For the text-containing cell, return its midpoint in [x, y] coordinate format. 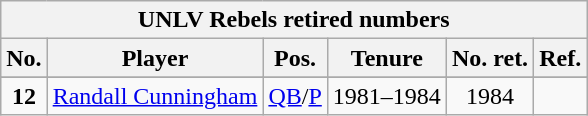
Tenure [386, 58]
QB/P [295, 96]
1981–1984 [386, 96]
Ref. [560, 58]
No. [24, 58]
12 [24, 96]
1984 [490, 96]
Randall Cunningham [155, 96]
Player [155, 58]
Pos. [295, 58]
UNLV Rebels retired numbers [294, 20]
No. ret. [490, 58]
